Return the [X, Y] coordinate for the center point of the cell that contains the specified text.  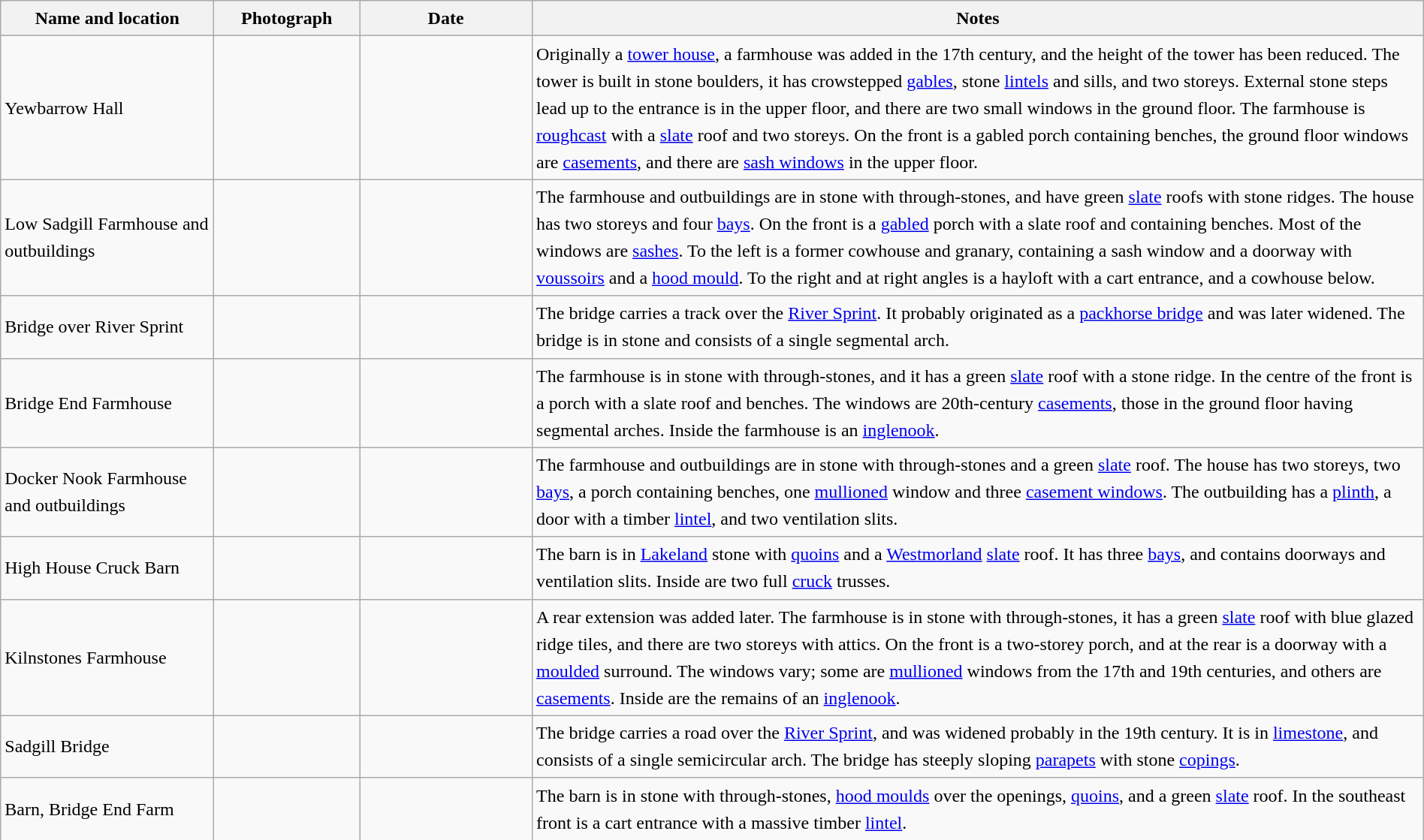
Name and location [107, 18]
Bridge over River Sprint [107, 327]
Notes [978, 18]
Docker Nook Farmhouse and outbuildings [107, 492]
Photograph [287, 18]
Low Sadgill Farmhouse and outbuildings [107, 237]
Bridge End Farmhouse [107, 402]
Date [446, 18]
Kilnstones Farmhouse [107, 658]
Barn, Bridge End Farm [107, 809]
Yewbarrow Hall [107, 108]
Sadgill Bridge [107, 746]
High House Cruck Barn [107, 568]
